From the cell containing the given text, extract its center point as (X, Y) coordinate. 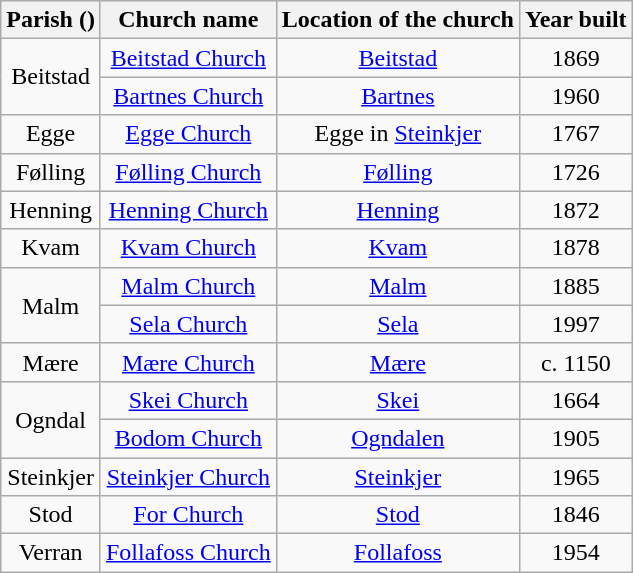
Følling Church (188, 172)
Ogndal (51, 419)
Church name (188, 20)
1726 (576, 172)
Beitstad Church (188, 58)
Sela (398, 324)
Egge in Steinkjer (398, 134)
1905 (576, 438)
1885 (576, 286)
Kvam Church (188, 248)
Steinkjer Church (188, 477)
Henning Church (188, 210)
1869 (576, 58)
Bartnes Church (188, 96)
Follafoss Church (188, 553)
Bodom Church (188, 438)
Location of the church (398, 20)
Year built (576, 20)
1767 (576, 134)
Skei (398, 400)
Mære Church (188, 362)
Sela Church (188, 324)
c. 1150 (576, 362)
1872 (576, 210)
Parish () (51, 20)
Skei Church (188, 400)
Ogndalen (398, 438)
Egge Church (188, 134)
Follafoss (398, 553)
1878 (576, 248)
Malm Church (188, 286)
1954 (576, 553)
For Church (188, 515)
1664 (576, 400)
1997 (576, 324)
Verran (51, 553)
1960 (576, 96)
1965 (576, 477)
Bartnes (398, 96)
Egge (51, 134)
1846 (576, 515)
